Provide the [x, y] coordinate of the cell's center where the given text is located.  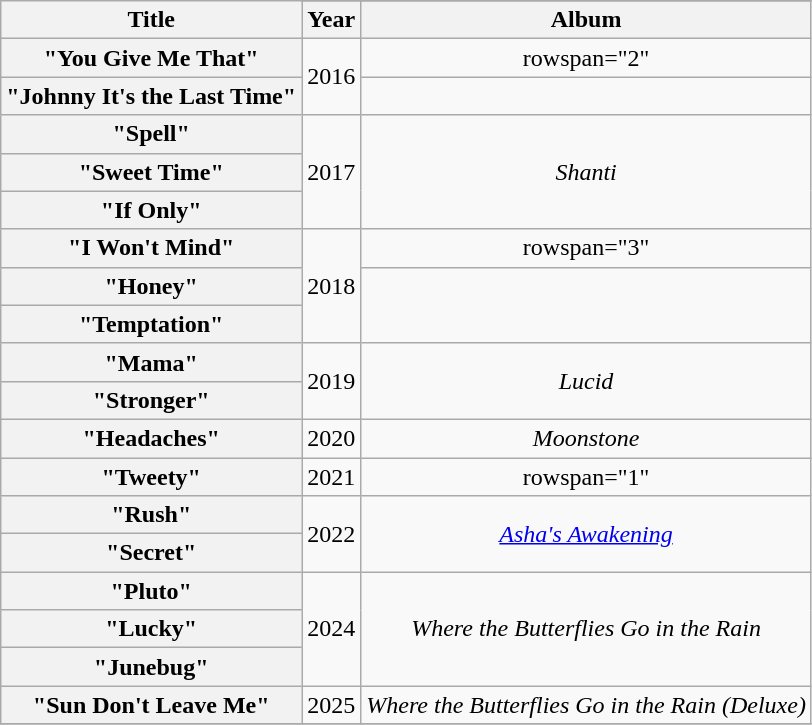
rowspan="3" [586, 248]
"Junebug" [152, 667]
2021 [332, 477]
2016 [332, 77]
2025 [332, 705]
"Rush" [152, 515]
"Honey" [152, 286]
"Tweety" [152, 477]
"Stronger" [152, 400]
Where the Butterflies Go in the Rain (Deluxe) [586, 705]
Album [586, 20]
"Temptation" [152, 324]
"Spell" [152, 134]
"I Won't Mind" [152, 248]
"If Only" [152, 210]
"You Give Me That" [152, 58]
Title [152, 20]
"Mama" [152, 362]
"Lucky" [152, 629]
"Sweet Time" [152, 172]
2020 [332, 438]
"Headaches" [152, 438]
"Johnny It's the Last Time" [152, 96]
Lucid [586, 381]
Where the Butterflies Go in the Rain [586, 629]
"Secret" [152, 553]
"Sun Don't Leave Me" [152, 705]
Year [332, 20]
"Pluto" [152, 591]
2019 [332, 381]
Moonstone [586, 438]
rowspan="1" [586, 477]
2018 [332, 286]
Shanti [586, 172]
2024 [332, 629]
2017 [332, 172]
Asha's Awakening [586, 534]
rowspan="2" [586, 58]
2022 [332, 534]
